Output the (X, Y) coordinate of the center of the cell containing the given text.  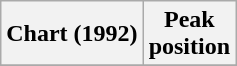
Peakposition (189, 34)
Chart (1992) (72, 34)
